Capture the cell that displays the provided text and extract its (X, Y) central coordinate. 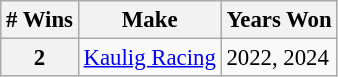
# Wins (40, 20)
Kaulig Racing (150, 58)
2 (40, 58)
2022, 2024 (279, 58)
Years Won (279, 20)
Make (150, 20)
